Locate the cell with the specified text and output its [X, Y] center coordinate. 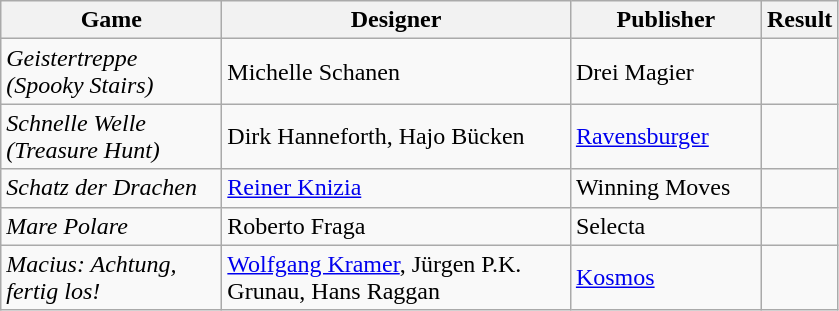
Designer [396, 20]
Macius: Achtung, fertig los! [112, 278]
Dirk Hanneforth, Hajo Bücken [396, 136]
Ravensburger [666, 136]
Wolfgang Kramer, Jürgen P.K. Grunau, Hans Raggan [396, 278]
Roberto Fraga [396, 226]
Geistertreppe (Spooky Stairs) [112, 72]
Reiner Knizia [396, 188]
Selecta [666, 226]
Publisher [666, 20]
Game [112, 20]
Kosmos [666, 278]
Michelle Schanen [396, 72]
Result [799, 20]
Schnelle Welle (Treasure Hunt) [112, 136]
Mare Polare [112, 226]
Drei Magier [666, 72]
Winning Moves [666, 188]
Schatz der Drachen [112, 188]
